Find where the given text appears and provide that cell's center as (X, Y) coordinate. 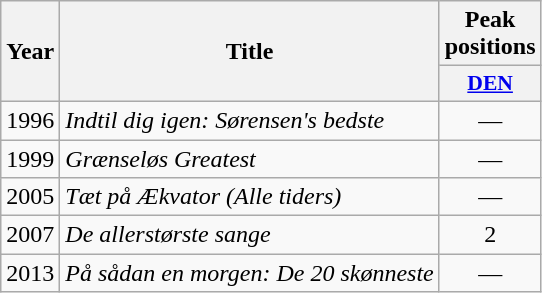
2007 (30, 235)
2 (490, 235)
Grænseløs Greatest (250, 159)
Year (30, 52)
På sådan en morgen: De 20 skønneste (250, 273)
Tæt på Ækvator (Alle tiders) (250, 197)
De allerstørste sange (250, 235)
DEN (490, 84)
2005 (30, 197)
2013 (30, 273)
1999 (30, 159)
1996 (30, 120)
Peak positions (490, 34)
Title (250, 52)
Indtil dig igen: Sørensen's bedste (250, 120)
